Capture the cell that displays the provided text and extract its [x, y] central coordinate. 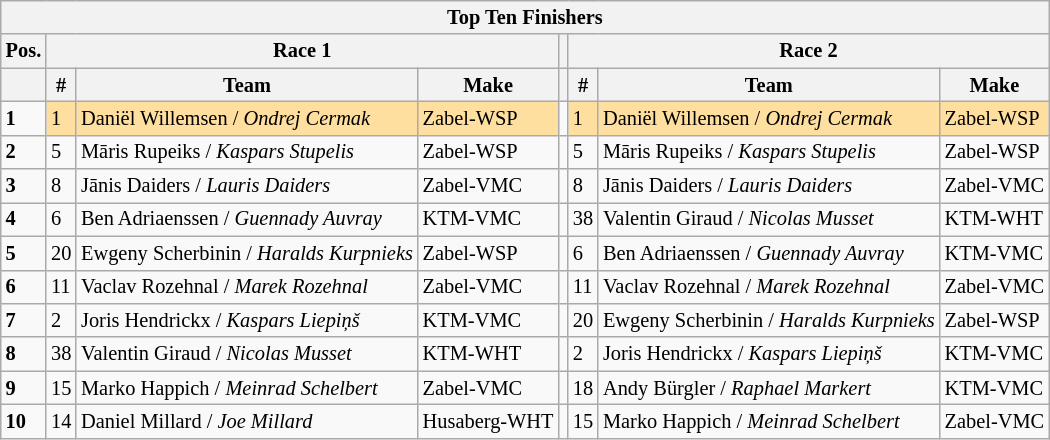
Top Ten Finishers [525, 17]
9 [24, 388]
Pos. [24, 51]
14 [61, 421]
Andy Bürgler / Raphael Markert [769, 388]
7 [24, 320]
4 [24, 219]
10 [24, 421]
Daniel Millard / Joe Millard [247, 421]
3 [24, 186]
Husaberg-WHT [488, 421]
Race 2 [808, 51]
18 [583, 388]
Race 1 [302, 51]
